Return (x, y) of the center of cell containing provided text 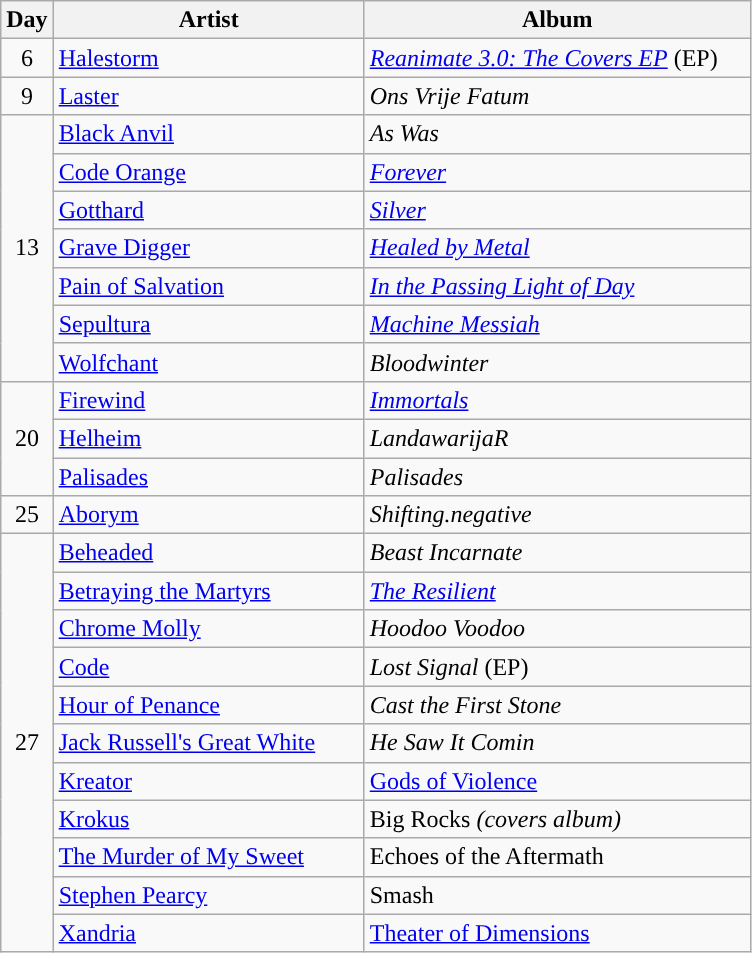
Krokus (208, 819)
Hour of Penance (208, 705)
Album (557, 20)
13 (27, 248)
Laster (208, 96)
Beheaded (208, 553)
20 (27, 438)
Reanimate 3.0: The Covers EP (EP) (557, 58)
Shifting.negative (557, 515)
LandawarijaR (557, 438)
The Resilient (557, 591)
Grave Digger (208, 248)
Silver (557, 210)
9 (27, 96)
Betraying the Martyrs (208, 591)
As Was (557, 134)
Cast the First Stone (557, 705)
Stephen Pearcy (208, 895)
Gotthard (208, 210)
Healed by Metal (557, 248)
Code Orange (208, 172)
Big Rocks (covers album) (557, 819)
Aborym (208, 515)
Wolfchant (208, 362)
Hoodoo Voodoo (557, 629)
27 (27, 744)
Smash (557, 895)
Firewind (208, 400)
Theater of Dimensions (557, 933)
Chrome Molly (208, 629)
25 (27, 515)
Pain of Salvation (208, 286)
Forever (557, 172)
Sepultura (208, 324)
Echoes of the Aftermath (557, 857)
Kreator (208, 781)
Lost Signal (EP) (557, 667)
6 (27, 58)
Machine Messiah (557, 324)
He Saw It Comin (557, 743)
Gods of Violence (557, 781)
In the Passing Light of Day (557, 286)
Halestorm (208, 58)
Artist (208, 20)
Xandria (208, 933)
Day (27, 20)
The Murder of My Sweet (208, 857)
Jack Russell's Great White (208, 743)
Ons Vrije Fatum (557, 96)
Black Anvil (208, 134)
Beast Incarnate (557, 553)
Helheim (208, 438)
Code (208, 667)
Bloodwinter (557, 362)
Immortals (557, 400)
